Identify which cell holds the provided text, then report its [X, Y] central coordinate. 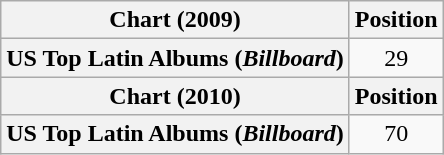
29 [396, 58]
70 [396, 134]
Chart (2009) [176, 20]
Chart (2010) [176, 96]
